From the cell containing the given text, extract its center point as [x, y] coordinate. 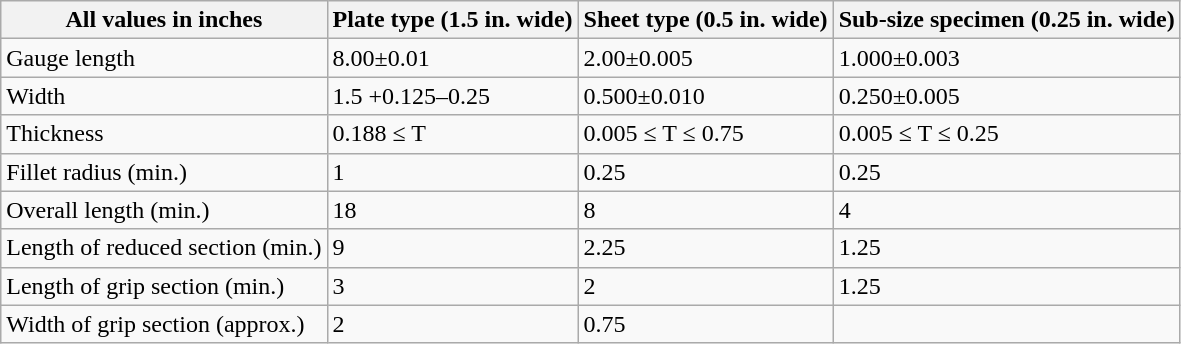
0.188 ≤ T [452, 134]
Fillet radius (min.) [164, 172]
Width [164, 96]
Length of grip section (min.) [164, 286]
4 [1006, 210]
1.000±0.003 [1006, 58]
0.005 ≤ T ≤ 0.25 [1006, 134]
Thickness [164, 134]
3 [452, 286]
Width of grip section (approx.) [164, 324]
Plate type (1.5 in. wide) [452, 20]
Sheet type (0.5 in. wide) [706, 20]
0.005 ≤ T ≤ 0.75 [706, 134]
0.250±0.005 [1006, 96]
9 [452, 248]
2.25 [706, 248]
8.00±0.01 [452, 58]
All values in inches [164, 20]
1.5 +0.125–0.25 [452, 96]
2.00±0.005 [706, 58]
8 [706, 210]
Sub-size specimen (0.25 in. wide) [1006, 20]
1 [452, 172]
0.500±0.010 [706, 96]
0.75 [706, 324]
18 [452, 210]
Overall length (min.) [164, 210]
Length of reduced section (min.) [164, 248]
Gauge length [164, 58]
